Search for the cell housing the specified text and yield its (X, Y) center coordinate. 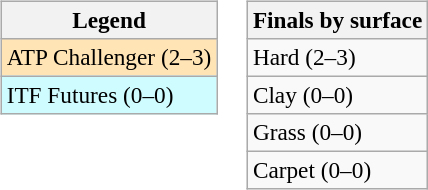
ATP Challenger (2–3) (108, 57)
Finals by surface (337, 20)
Carpet (0–0) (337, 171)
Grass (0–0) (337, 133)
Legend (108, 20)
Clay (0–0) (337, 95)
Hard (2–3) (337, 57)
ITF Futures (0–0) (108, 95)
